Detect which cell encompasses the target text, then output its [X, Y] center coordinate. 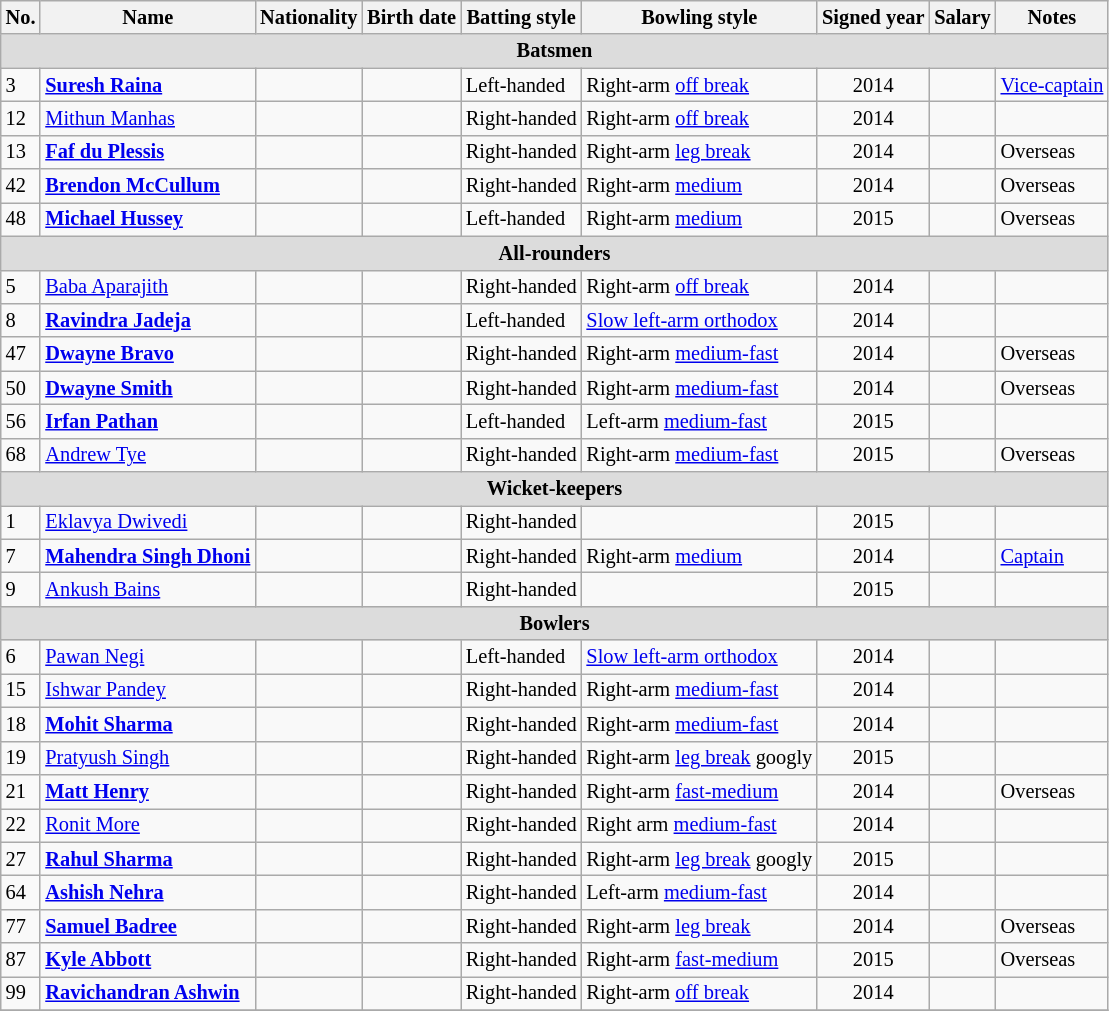
Irfan Pathan [148, 421]
8 [21, 320]
Batting style [522, 17]
22 [21, 825]
21 [21, 791]
15 [21, 690]
Brendon McCullum [148, 186]
Ishwar Pandey [148, 690]
Ankush Bains [148, 589]
Batsmen [554, 51]
48 [21, 219]
19 [21, 758]
Bowling style [700, 17]
Name [148, 17]
56 [21, 421]
Pawan Negi [148, 657]
Matt Henry [148, 791]
Michael Hussey [148, 219]
Birth date [412, 17]
13 [21, 152]
87 [21, 960]
Pratyush Singh [148, 758]
Mahendra Singh Dhoni [148, 556]
Notes [1052, 17]
Ronit More [148, 825]
Mithun Manhas [148, 118]
Kyle Abbott [148, 960]
Bowlers [554, 623]
Baba Aparajith [148, 287]
No. [21, 17]
Right arm medium-fast [700, 825]
Ashish Nehra [148, 892]
47 [21, 354]
Salary [962, 17]
64 [21, 892]
Signed year [873, 17]
Nationality [308, 17]
18 [21, 724]
Rahul Sharma [148, 859]
Suresh Raina [148, 85]
Wicket-keepers [554, 489]
Dwayne Smith [148, 388]
Eklavya Dwivedi [148, 522]
5 [21, 287]
Mohit Sharma [148, 724]
All-rounders [554, 253]
Andrew Tye [148, 455]
Faf du Plessis [148, 152]
3 [21, 85]
Samuel Badree [148, 926]
Ravichandran Ashwin [148, 993]
99 [21, 993]
Captain [1052, 556]
Dwayne Bravo [148, 354]
42 [21, 186]
77 [21, 926]
68 [21, 455]
Vice-captain [1052, 85]
12 [21, 118]
1 [21, 522]
6 [21, 657]
27 [21, 859]
9 [21, 589]
Ravindra Jadeja [148, 320]
7 [21, 556]
50 [21, 388]
